Search for the cell housing the specified text and yield its (x, y) center coordinate. 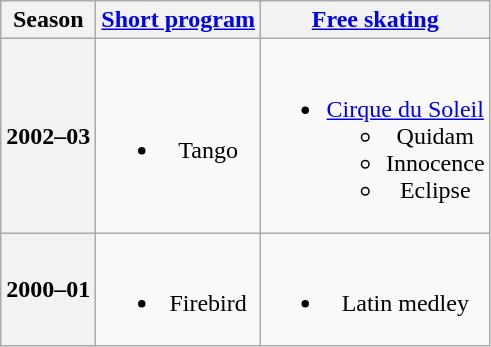
Firebird (178, 290)
Free skating (375, 20)
Short program (178, 20)
Latin medley (375, 290)
2000–01 (48, 290)
Season (48, 20)
2002–03 (48, 136)
Cirque du Soleil QuidamInnocenceEclipse (375, 136)
Tango (178, 136)
